Determine the (X, Y) coordinate at the center of the cell enclosing the given text.  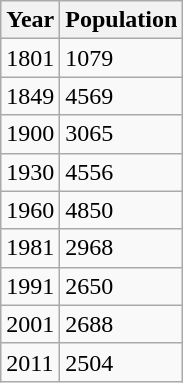
1801 (30, 58)
2688 (122, 324)
Year (30, 20)
1960 (30, 210)
1849 (30, 96)
4850 (122, 210)
Population (122, 20)
4556 (122, 172)
2001 (30, 324)
1981 (30, 248)
2650 (122, 286)
3065 (122, 134)
1991 (30, 286)
2504 (122, 362)
2011 (30, 362)
1900 (30, 134)
4569 (122, 96)
2968 (122, 248)
1079 (122, 58)
1930 (30, 172)
